Return (x, y) of the center of cell containing provided text 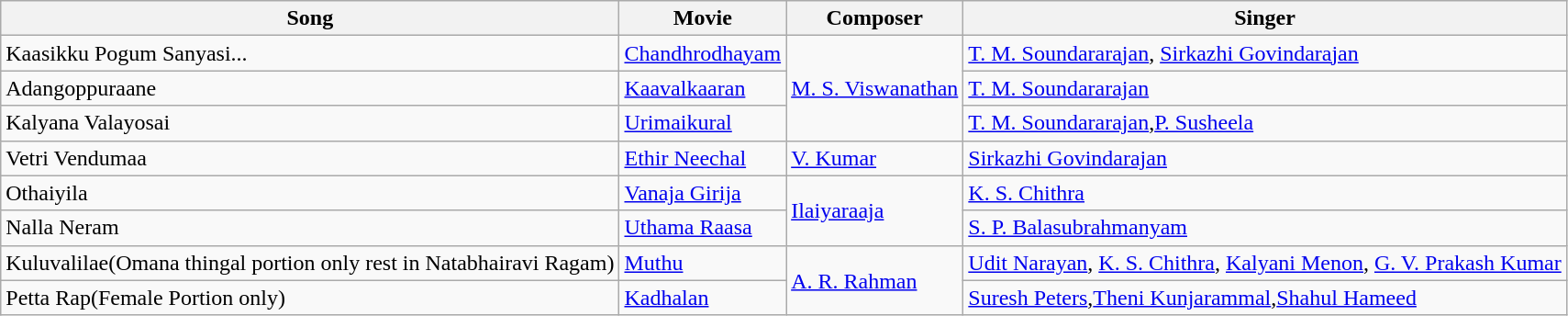
Udit Narayan, K. S. Chithra, Kalyani Menon, G. V. Prakash Kumar (1264, 263)
K. S. Chithra (1264, 193)
Vetri Vendumaa (310, 158)
Ilaiyaraaja (875, 210)
Sirkazhi Govindarajan (1264, 158)
T. M. Soundararajan (1264, 88)
Suresh Peters,Theni Kunjarammal,Shahul Hameed (1264, 298)
V. Kumar (875, 158)
Vanaja Girija (703, 193)
Chandhrodhayam (703, 53)
Song (310, 18)
Urimaikural (703, 123)
Othaiyila (310, 193)
Adangoppuraane (310, 88)
S. P. Balasubrahmanyam (1264, 228)
A. R. Rahman (875, 280)
M. S. Viswanathan (875, 88)
Kaavalkaaran (703, 88)
Uthama Raasa (703, 228)
T. M. Soundararajan,P. Susheela (1264, 123)
Petta Rap(Female Portion only) (310, 298)
Kuluvalilae(Omana thingal portion only rest in Natabhairavi Ragam) (310, 263)
Kadhalan (703, 298)
Kaasikku Pogum Sanyasi... (310, 53)
Movie (703, 18)
Ethir Neechal (703, 158)
Composer (875, 18)
Kalyana Valayosai (310, 123)
Nalla Neram (310, 228)
T. M. Soundararajan, Sirkazhi Govindarajan (1264, 53)
Muthu (703, 263)
Singer (1264, 18)
